Detect which cell encompasses the target text, then output its (x, y) center coordinate. 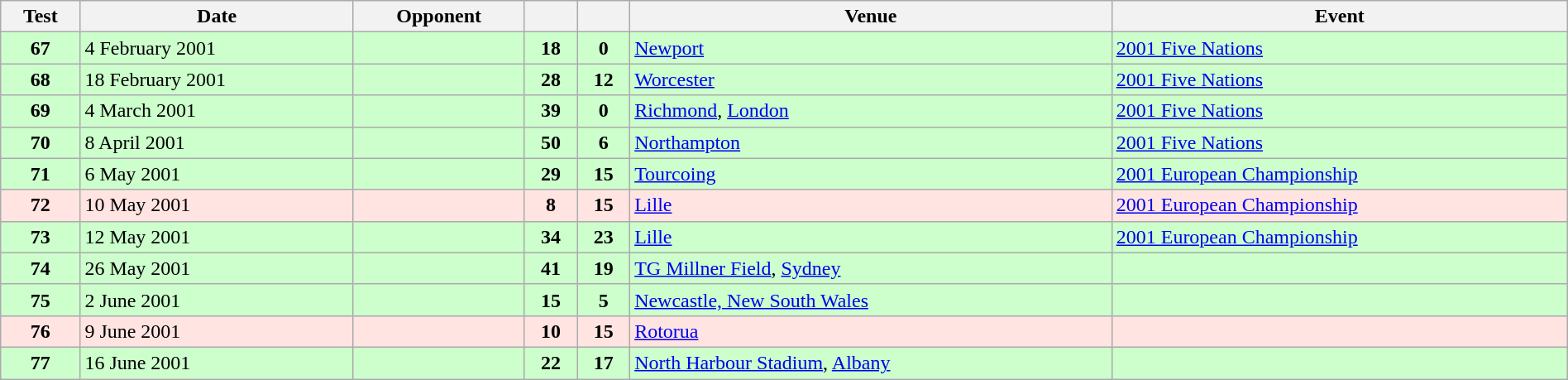
69 (41, 111)
76 (41, 331)
41 (551, 268)
Event (1340, 17)
19 (604, 268)
23 (604, 237)
39 (551, 111)
6 May 2001 (217, 174)
TG Millner Field, Sydney (872, 268)
Northampton (872, 142)
16 June 2001 (217, 363)
74 (41, 268)
68 (41, 79)
9 June 2001 (217, 331)
Date (217, 17)
17 (604, 363)
12 May 2001 (217, 237)
50 (551, 142)
Opponent (438, 17)
10 May 2001 (217, 205)
8 (551, 205)
12 (604, 79)
6 (604, 142)
4 February 2001 (217, 48)
18 February 2001 (217, 79)
Venue (872, 17)
North Harbour Stadium, Albany (872, 363)
4 March 2001 (217, 111)
34 (551, 237)
Rotorua (872, 331)
28 (551, 79)
Test (41, 17)
2 June 2001 (217, 300)
Newcastle, New South Wales (872, 300)
10 (551, 331)
Worcester (872, 79)
29 (551, 174)
70 (41, 142)
8 April 2001 (217, 142)
26 May 2001 (217, 268)
Tourcoing (872, 174)
22 (551, 363)
73 (41, 237)
72 (41, 205)
77 (41, 363)
75 (41, 300)
18 (551, 48)
67 (41, 48)
Newport (872, 48)
Richmond, London (872, 111)
71 (41, 174)
5 (604, 300)
